Determine the [X, Y] coordinate at the center of the cell enclosing the given text.  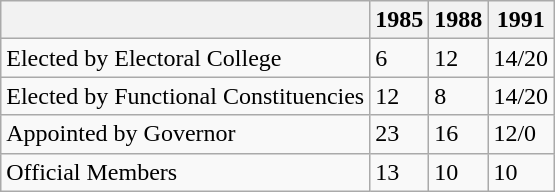
8 [458, 96]
Appointed by Governor [186, 134]
1985 [400, 20]
23 [400, 134]
16 [458, 134]
Official Members [186, 172]
1988 [458, 20]
1991 [521, 20]
12/0 [521, 134]
13 [400, 172]
Elected by Functional Constituencies [186, 96]
Elected by Electoral College [186, 58]
6 [400, 58]
